Identify which cell holds the provided text, then report its [X, Y] central coordinate. 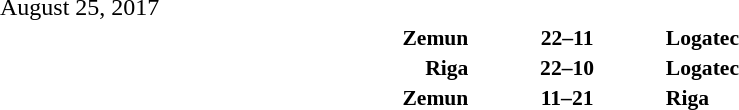
22–10 [568, 68]
22–11 [568, 38]
